From the cell containing the given text, extract its center point as (X, Y) coordinate. 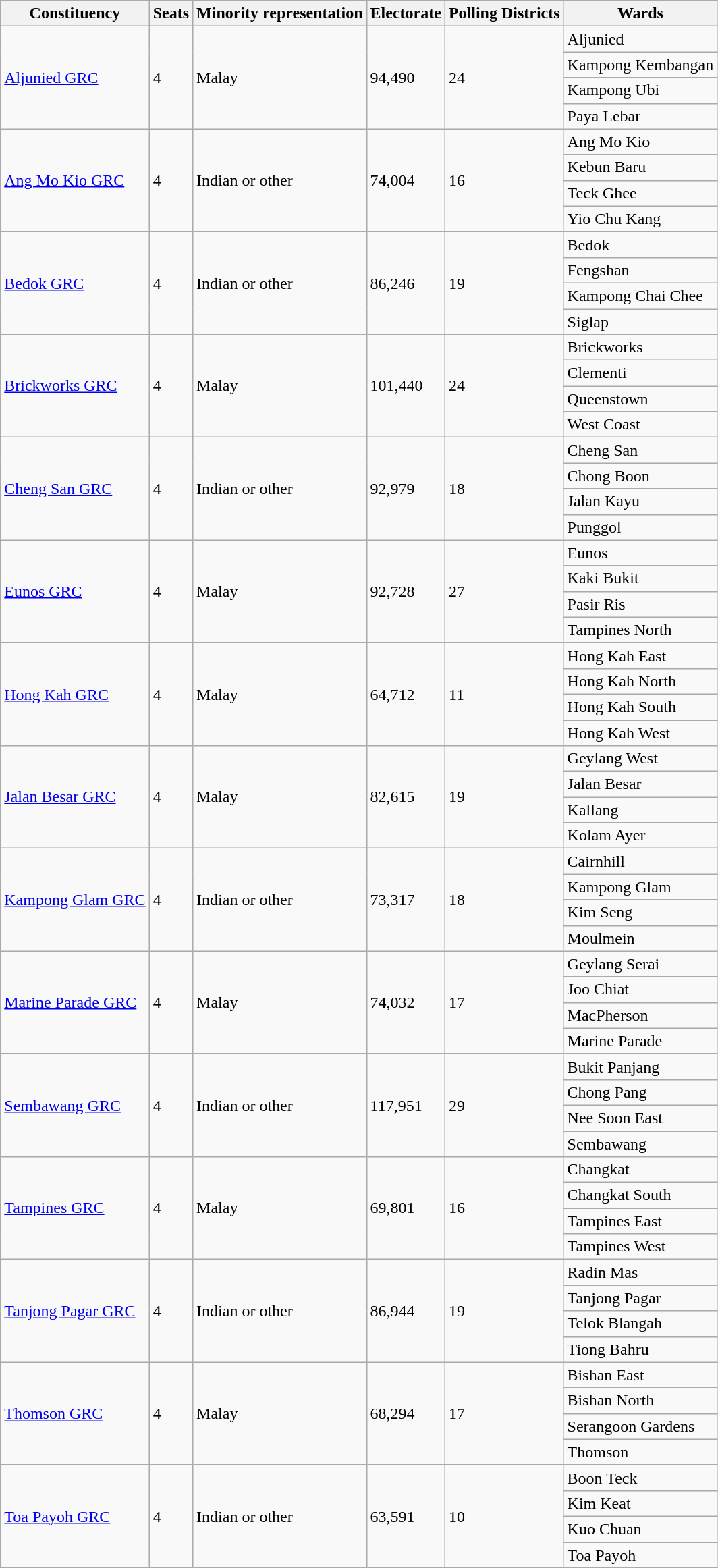
Thomson (640, 1452)
Eunos (640, 553)
Cairnhill (640, 861)
Marine Parade GRC (75, 1002)
11 (504, 694)
MacPherson (640, 1015)
Eunos GRC (75, 591)
Aljunied GRC (75, 78)
Kampong Kembangan (640, 65)
Sembawang (640, 1144)
Bishan East (640, 1375)
Cheng San GRC (75, 489)
Cheng San (640, 450)
Sembawang GRC (75, 1105)
68,294 (406, 1413)
Changkat (640, 1170)
63,591 (406, 1516)
Paya Lebar (640, 116)
Tampines East (640, 1221)
Kolam Ayer (640, 836)
Thomson GRC (75, 1413)
Siglap (640, 322)
Kampong Ubi (640, 90)
Bedok GRC (75, 283)
Boon Teck (640, 1478)
Geylang West (640, 759)
Hong Kah North (640, 681)
Chong Boon (640, 476)
Constituency (75, 13)
Hong Kah West (640, 732)
Queenstown (640, 399)
Kampong Chai Chee (640, 296)
West Coast (640, 425)
Kuo Chuan (640, 1529)
Brickworks GRC (75, 386)
Chong Pang (640, 1092)
Geylang Serai (640, 964)
86,944 (406, 1311)
Clementi (640, 373)
10 (504, 1516)
Kampong Glam GRC (75, 900)
92,728 (406, 591)
Kebun Baru (640, 167)
Hong Kah East (640, 655)
Hong Kah GRC (75, 694)
Jalan Besar (640, 784)
Ang Mo Kio (640, 142)
Wards (640, 13)
Toa Payoh GRC (75, 1516)
Bukit Panjang (640, 1066)
Bishan North (640, 1401)
Moulmein (640, 938)
Tampines GRC (75, 1208)
86,246 (406, 283)
Kampong Glam (640, 887)
Marine Parade (640, 1041)
Seats (171, 13)
Kaki Bukit (640, 578)
Pasir Ris (640, 604)
Teck Ghee (640, 193)
69,801 (406, 1208)
Jalan Kayu (640, 502)
Tampines West (640, 1247)
Changkat South (640, 1195)
64,712 (406, 694)
Kim Keat (640, 1503)
74,032 (406, 1002)
101,440 (406, 386)
Ang Mo Kio GRC (75, 180)
Toa Payoh (640, 1555)
Polling Districts (504, 13)
Jalan Besar GRC (75, 797)
82,615 (406, 797)
Nee Soon East (640, 1118)
94,490 (406, 78)
92,979 (406, 489)
Joo Chiat (640, 990)
Tiong Bahru (640, 1349)
74,004 (406, 180)
117,951 (406, 1105)
Tampines North (640, 630)
27 (504, 591)
Yio Chu Kang (640, 219)
Hong Kah South (640, 707)
Tanjong Pagar (640, 1298)
Aljunied (640, 39)
Fengshan (640, 270)
Telok Blangah (640, 1324)
Kim Seng (640, 913)
Minority representation (279, 13)
Electorate (406, 13)
Brickworks (640, 348)
Tanjong Pagar GRC (75, 1311)
Punggol (640, 527)
Radin Mas (640, 1272)
Kallang (640, 810)
73,317 (406, 900)
Bedok (640, 244)
Serangoon Gardens (640, 1426)
29 (504, 1105)
